Return [x, y] of the center of cell containing provided text 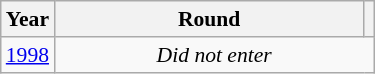
Did not enter [214, 55]
1998 [28, 55]
Round [209, 19]
Year [28, 19]
